From the cell containing the given text, extract its center point as (x, y) coordinate. 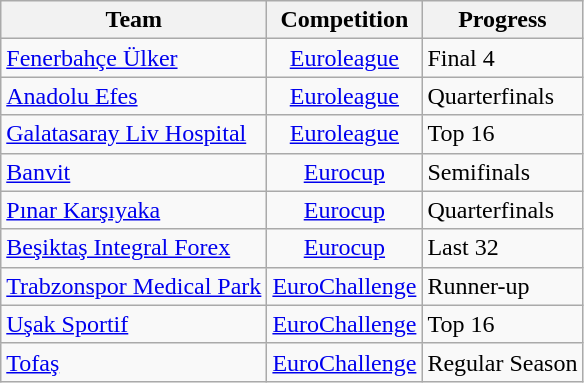
Team (134, 20)
Banvit (134, 172)
Pınar Karşıyaka (134, 210)
Progress (502, 20)
Anadolu Efes (134, 96)
Semifinals (502, 172)
Galatasaray Liv Hospital (134, 134)
Beşiktaş Integral Forex (134, 248)
Competition (344, 20)
Trabzonspor Medical Park (134, 286)
Runner-up (502, 286)
Last 32 (502, 248)
Regular Season (502, 362)
Uşak Sportif (134, 324)
Fenerbahçe Ülker (134, 58)
Tofaş (134, 362)
Final 4 (502, 58)
